Output the [x, y] coordinate of the center of the cell containing the given text.  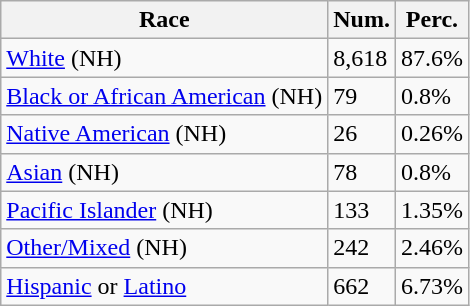
6.73% [432, 286]
Race [164, 20]
Other/Mixed (NH) [164, 248]
Black or African American (NH) [164, 96]
White (NH) [164, 58]
78 [362, 172]
2.46% [432, 248]
Asian (NH) [164, 172]
242 [362, 248]
662 [362, 286]
1.35% [432, 210]
26 [362, 134]
87.6% [432, 58]
Native American (NH) [164, 134]
8,618 [362, 58]
0.26% [432, 134]
133 [362, 210]
79 [362, 96]
Num. [362, 20]
Perc. [432, 20]
Pacific Islander (NH) [164, 210]
Hispanic or Latino [164, 286]
